Return (X, Y) of the center of cell containing provided text 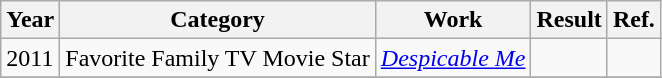
Result (569, 20)
2011 (30, 58)
Category (218, 20)
Work (453, 20)
Year (30, 20)
Ref. (634, 20)
Despicable Me (453, 58)
Favorite Family TV Movie Star (218, 58)
